Extract the (X, Y) coordinate from the center of the cell holding the provided text.  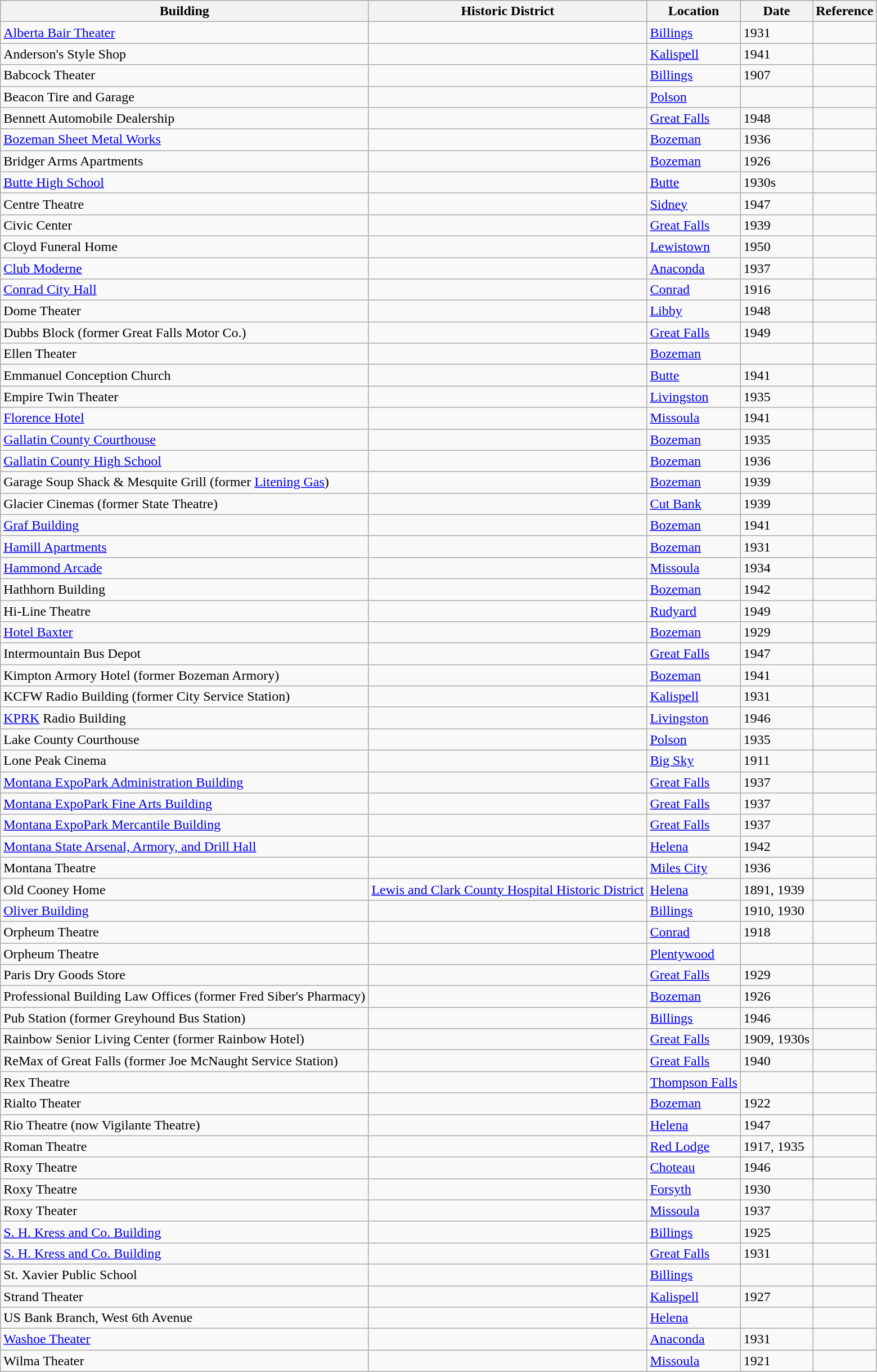
Hamill Apartments (185, 546)
Choteau (694, 1168)
Florence Hotel (185, 418)
Graf Building (185, 525)
Centre Theatre (185, 204)
Oliver Building (185, 911)
Professional Building Law Offices (former Fred Siber's Pharmacy) (185, 997)
US Bank Branch, West 6th Avenue (185, 1318)
Kimpton Armory Hotel (former Bozeman Armory) (185, 675)
Old Cooney Home (185, 889)
Pub Station (former Greyhound Bus Station) (185, 1018)
Empire Twin Theater (185, 397)
St. Xavier Public School (185, 1275)
1916 (776, 290)
Lone Peak Cinema (185, 761)
Libby (694, 311)
Gallatin County High School (185, 461)
1930 (776, 1189)
Intermountain Bus Depot (185, 654)
Washoe Theater (185, 1339)
Location (694, 11)
Red Lodge (694, 1146)
Bennett Automobile Dealership (185, 118)
Glacier Cinemas (former State Theatre) (185, 504)
Hammond Arcade (185, 568)
Rio Theatre (now Vigilante Theatre) (185, 1125)
1918 (776, 932)
Anderson's Style Shop (185, 54)
Wilma Theater (185, 1361)
Forsyth (694, 1189)
Conrad City Hall (185, 290)
Alberta Bair Theater (185, 33)
Hotel Baxter (185, 633)
Beacon Tire and Garage (185, 97)
Montana State Arsenal, Armory, and Drill Hall (185, 846)
Big Sky (694, 761)
Hathhorn Building (185, 589)
Emmanuel Conception Church (185, 375)
Rialto Theater (185, 1104)
Date (776, 11)
Sidney (694, 204)
Thompson Falls (694, 1082)
1910, 1930 (776, 911)
Bozeman Sheet Metal Works (185, 140)
Lake County Courthouse (185, 739)
Cut Bank (694, 504)
Gallatin County Courthouse (185, 440)
1891, 1939 (776, 889)
Bridger Arms Apartments (185, 161)
1930s (776, 182)
Building (185, 11)
Dome Theater (185, 311)
1917, 1935 (776, 1146)
Club Moderne (185, 268)
KCFW Radio Building (former City Service Station) (185, 697)
1940 (776, 1061)
1909, 1930s (776, 1039)
Strand Theater (185, 1296)
1907 (776, 75)
ReMax of Great Falls (former Joe McNaught Service Station) (185, 1061)
Hi-Line Theatre (185, 611)
1922 (776, 1104)
Babcock Theater (185, 75)
Dubbs Block (former Great Falls Motor Co.) (185, 333)
Plentywood (694, 954)
Montana ExpoPark Mercantile Building (185, 825)
Rainbow Senior Living Center (former Rainbow Hotel) (185, 1039)
Montana ExpoPark Fine Arts Building (185, 804)
1950 (776, 246)
Ellen Theater (185, 354)
1925 (776, 1232)
Lewis and Clark County Hospital Historic District (507, 889)
1921 (776, 1361)
Butte High School (185, 182)
Miles City (694, 868)
Montana Theatre (185, 868)
Reference (845, 11)
Roman Theatre (185, 1146)
1934 (776, 568)
1911 (776, 761)
KPRK Radio Building (185, 718)
Roxy Theater (185, 1210)
Paris Dry Goods Store (185, 975)
Rex Theatre (185, 1082)
1927 (776, 1296)
Cloyd Funeral Home (185, 246)
Historic District (507, 11)
Montana ExpoPark Administration Building (185, 782)
Garage Soup Shack & Mesquite Grill (former Litening Gas) (185, 482)
Lewistown (694, 246)
Civic Center (185, 225)
Rudyard (694, 611)
